Extract the [x, y] coordinate from the center of the cell holding the provided text.  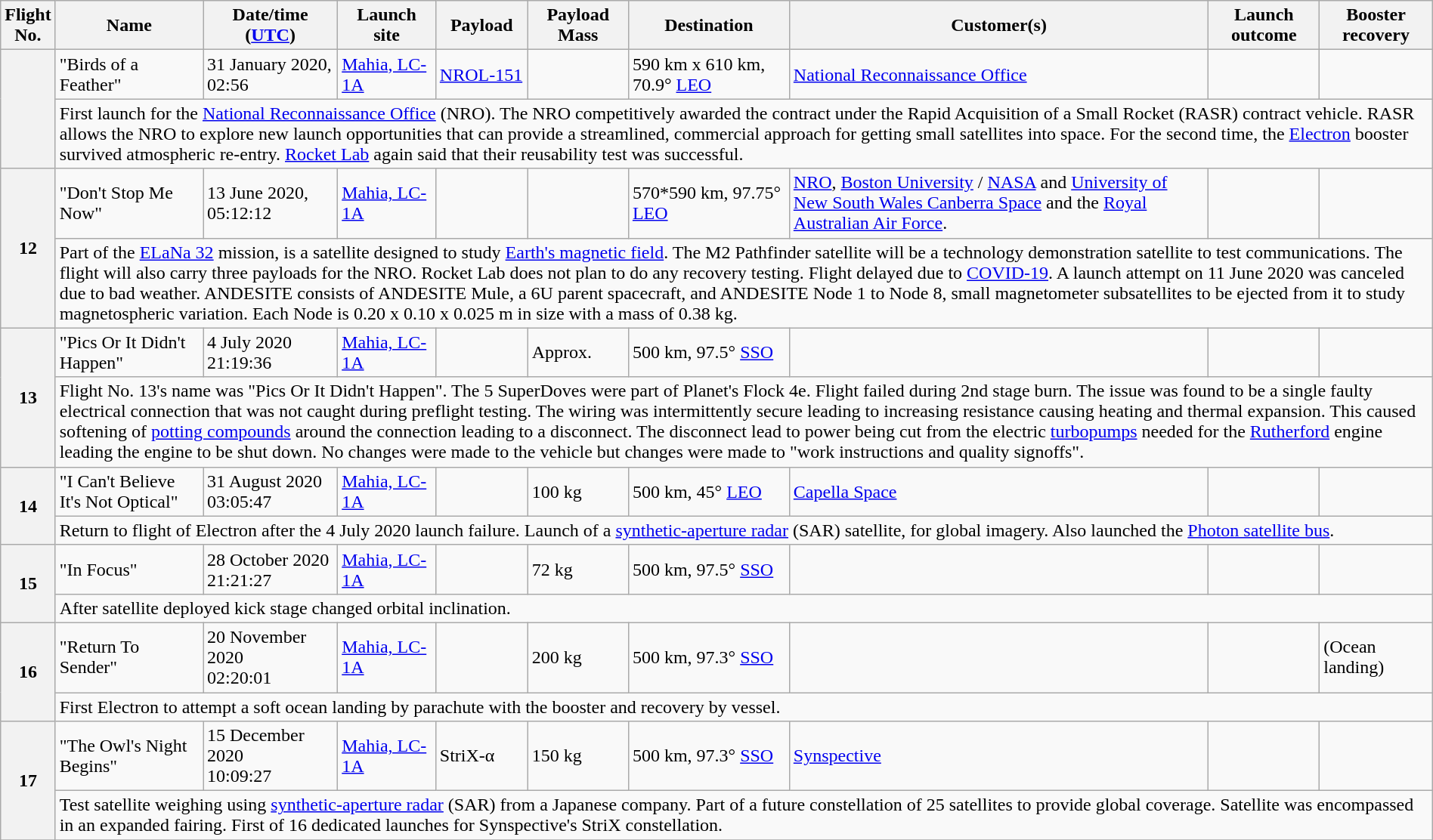
4 July 202021:19:36 [270, 352]
Launch site [387, 26]
13 June 2020,05:12:12 [270, 203]
14 [28, 506]
National Reconnaissance Office [999, 74]
"Return To Sender" [128, 657]
"In Focus" [128, 570]
"I Can't Believe It's Not Optical" [128, 491]
StriX-α [481, 756]
20 November 202002:20:01 [270, 657]
Date/time(UTC) [270, 26]
Customer(s) [999, 26]
150 kg [577, 756]
13 [28, 397]
Launch outcome [1264, 26]
12 [28, 248]
200 kg [577, 657]
570*590 km, 97.75° LEO [709, 203]
"Birds of a Feather" [128, 74]
Payload Mass [577, 26]
Payload [481, 26]
"Pics Or It Didn't Happen" [128, 352]
(Ocean landing) [1376, 657]
72 kg [577, 570]
FlightNo. [28, 26]
17 [28, 781]
NRO, Boston University / NASA and University of New South Wales Canberra Space and the Royal Australian Air Force. [999, 203]
31 January 2020, 02:56 [270, 74]
First Electron to attempt a soft ocean landing by parachute with the booster and recovery by vessel. [744, 706]
31 August 202003:05:47 [270, 491]
Synspective [999, 756]
NROL-151 [481, 74]
Approx. [577, 352]
After satellite deployed kick stage changed orbital inclination. [744, 608]
"The Owl's Night Begins" [128, 756]
Booster recovery [1376, 26]
Capella Space [999, 491]
100 kg [577, 491]
16 [28, 672]
Name [128, 26]
590 km x 610 km, 70.9° LEO [709, 74]
Destination [709, 26]
15 [28, 583]
"Don't Stop Me Now" [128, 203]
500 km, 45° LEO [709, 491]
28 October 202021:21:27 [270, 570]
15 December 202010:09:27 [270, 756]
